Detect which cell encompasses the target text, then output its [x, y] center coordinate. 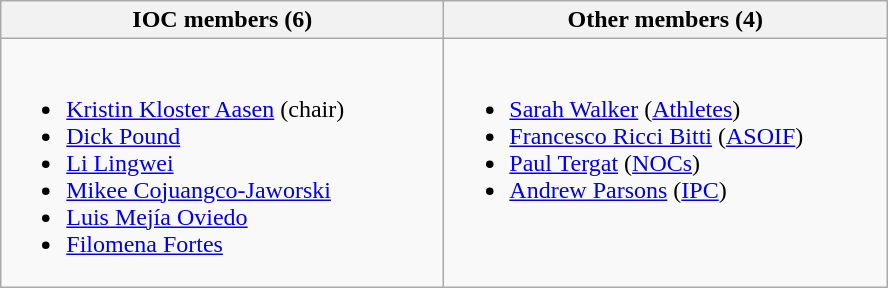
Sarah Walker (Athletes) Francesco Ricci Bitti (ASOIF) Paul Tergat (NOCs) Andrew Parsons (IPC) [666, 163]
Kristin Kloster Aasen (chair) Dick Pound Li Lingwei Mikee Cojuangco-Jaworski Luis Mejía Oviedo Filomena Fortes [222, 163]
Other members (4) [666, 20]
IOC members (6) [222, 20]
